Extract the [x, y] coordinate from the center of the cell holding the provided text.  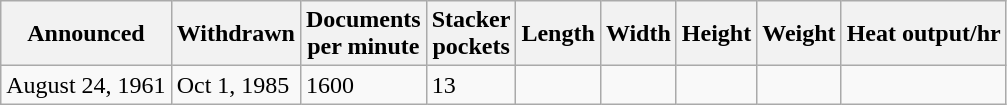
Height [716, 34]
Announced [86, 34]
Width [638, 34]
Withdrawn [236, 34]
Documentsper minute [363, 34]
Weight [799, 34]
13 [471, 85]
Oct 1, 1985 [236, 85]
1600 [363, 85]
Heat output/hr [924, 34]
August 24, 1961 [86, 85]
Stackerpockets [471, 34]
Length [558, 34]
